Extract the [X, Y] coordinate from the center of the cell holding the provided text.  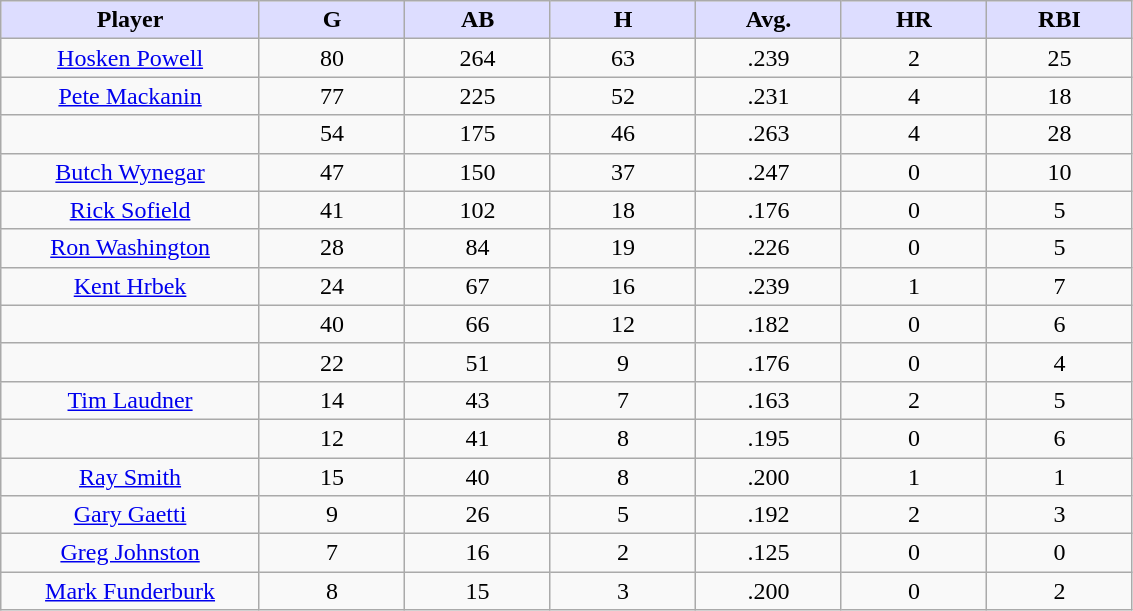
54 [332, 134]
Greg Johnston [130, 553]
.125 [768, 553]
G [332, 20]
H [622, 20]
225 [478, 96]
52 [622, 96]
14 [332, 400]
37 [622, 172]
47 [332, 172]
Kent Hrbek [130, 286]
22 [332, 362]
.231 [768, 96]
Player [130, 20]
HR [914, 20]
Pete Mackanin [130, 96]
66 [478, 324]
.195 [768, 438]
102 [478, 210]
.247 [768, 172]
Mark Funderburk [130, 591]
Gary Gaetti [130, 515]
264 [478, 58]
51 [478, 362]
63 [622, 58]
46 [622, 134]
Ron Washington [130, 248]
Hosken Powell [130, 58]
25 [1060, 58]
43 [478, 400]
Ray Smith [130, 477]
67 [478, 286]
77 [332, 96]
150 [478, 172]
19 [622, 248]
26 [478, 515]
.226 [768, 248]
.263 [768, 134]
175 [478, 134]
RBI [1060, 20]
24 [332, 286]
84 [478, 248]
.192 [768, 515]
Butch Wynegar [130, 172]
10 [1060, 172]
AB [478, 20]
.182 [768, 324]
Avg. [768, 20]
80 [332, 58]
Rick Sofield [130, 210]
Tim Laudner [130, 400]
.163 [768, 400]
